Identify which cell holds the provided text, then report its [x, y] central coordinate. 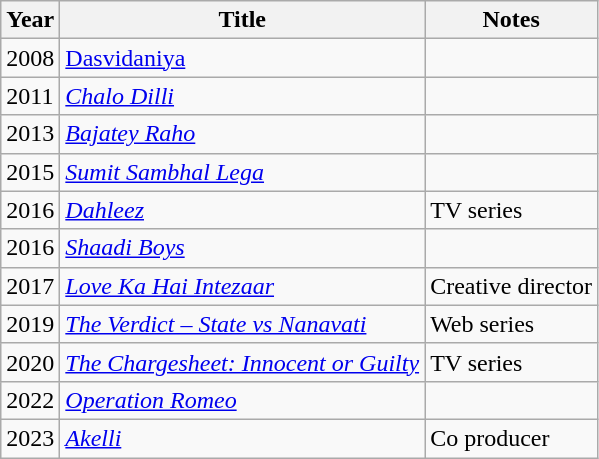
Operation Romeo [242, 400]
2011 [30, 96]
Title [242, 20]
2015 [30, 172]
2019 [30, 324]
2023 [30, 438]
Dahleez [242, 210]
2008 [30, 58]
Akelli [242, 438]
The Chargesheet: Innocent or Guilty [242, 362]
2022 [30, 400]
2017 [30, 286]
The Verdict – State vs Nanavati [242, 324]
Notes [512, 20]
Co producer [512, 438]
2013 [30, 134]
Sumit Sambhal Lega [242, 172]
Web series [512, 324]
Dasvidaniya [242, 58]
Bajatey Raho [242, 134]
2020 [30, 362]
Creative director [512, 286]
Shaadi Boys [242, 248]
Year [30, 20]
Love Ka Hai Intezaar [242, 286]
Chalo Dilli [242, 96]
